Extract the (x, y) coordinate from the center of the cell holding the provided text.  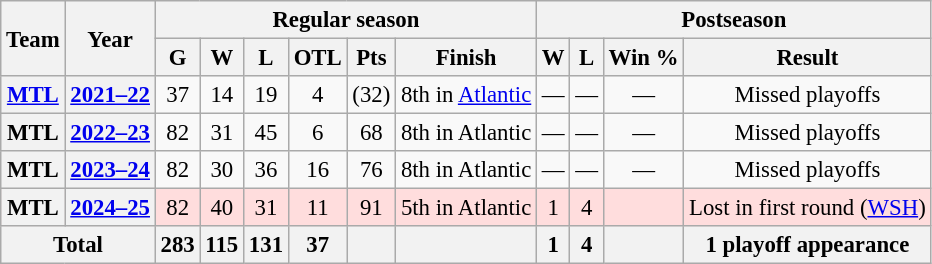
Postseason (734, 20)
19 (266, 95)
G (178, 58)
30 (222, 170)
91 (372, 208)
6 (318, 133)
2022–23 (110, 133)
283 (178, 245)
131 (266, 245)
(32) (372, 95)
2024–25 (110, 208)
1 playoff appearance (808, 245)
5th in Atlantic (466, 208)
76 (372, 170)
14 (222, 95)
Lost in first round (WSH) (808, 208)
Finish (466, 58)
2021–22 (110, 95)
Win % (643, 58)
11 (318, 208)
Total (78, 245)
45 (266, 133)
16 (318, 170)
36 (266, 170)
Regular season (346, 20)
Year (110, 38)
2023–24 (110, 170)
Pts (372, 58)
Team (33, 38)
115 (222, 245)
68 (372, 133)
OTL (318, 58)
Result (808, 58)
40 (222, 208)
